Pinpoint the cell where the given text exists, returning its (x, y) midpoint coordinate. 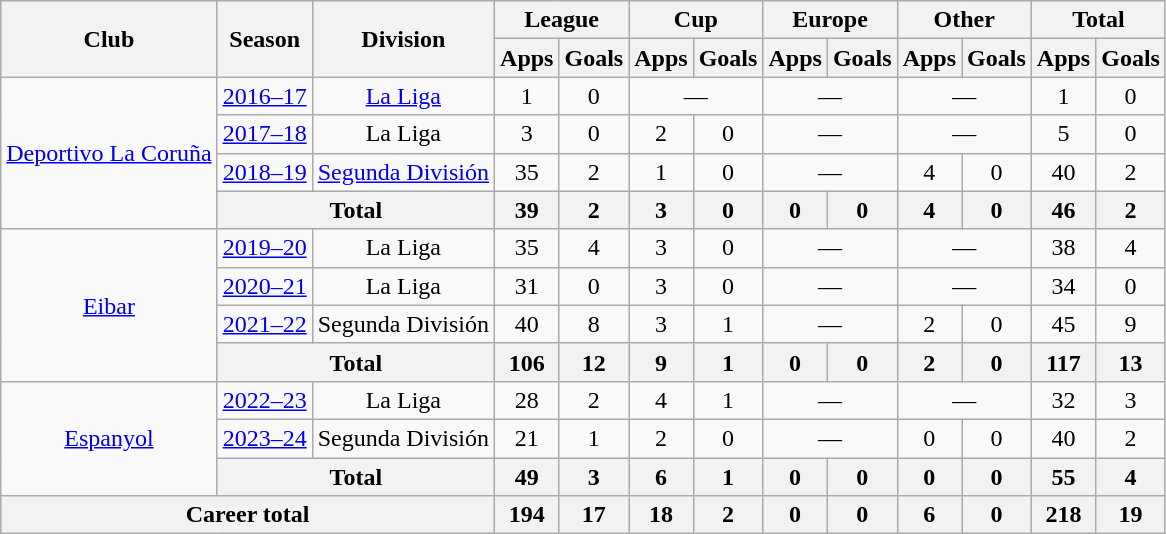
2019–20 (264, 248)
2016–17 (264, 96)
18 (661, 515)
39 (527, 210)
19 (1131, 515)
2017–18 (264, 134)
League (562, 20)
194 (527, 515)
8 (594, 324)
Season (264, 39)
55 (1063, 477)
2022–23 (264, 400)
28 (527, 400)
31 (527, 286)
Division (403, 39)
5 (1063, 134)
2023–24 (264, 438)
2021–22 (264, 324)
Espanyol (109, 438)
Eibar (109, 305)
Other (964, 20)
34 (1063, 286)
21 (527, 438)
2020–21 (264, 286)
12 (594, 362)
49 (527, 477)
218 (1063, 515)
117 (1063, 362)
Career total (248, 515)
45 (1063, 324)
46 (1063, 210)
38 (1063, 248)
17 (594, 515)
32 (1063, 400)
Deportivo La Coruña (109, 153)
106 (527, 362)
Europe (830, 20)
Cup (696, 20)
13 (1131, 362)
2018–19 (264, 172)
Club (109, 39)
